Capture the cell that displays the provided text and extract its (x, y) central coordinate. 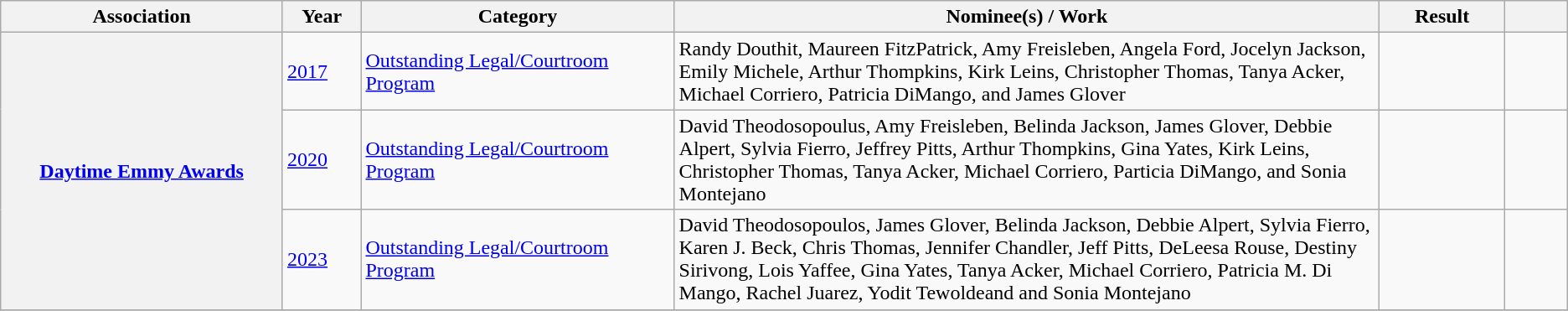
Daytime Emmy Awards (142, 171)
2020 (322, 159)
Result (1442, 17)
2023 (322, 260)
2017 (322, 71)
Year (322, 17)
Nominee(s) / Work (1027, 17)
Category (518, 17)
Association (142, 17)
